Search for the cell housing the specified text and yield its [X, Y] center coordinate. 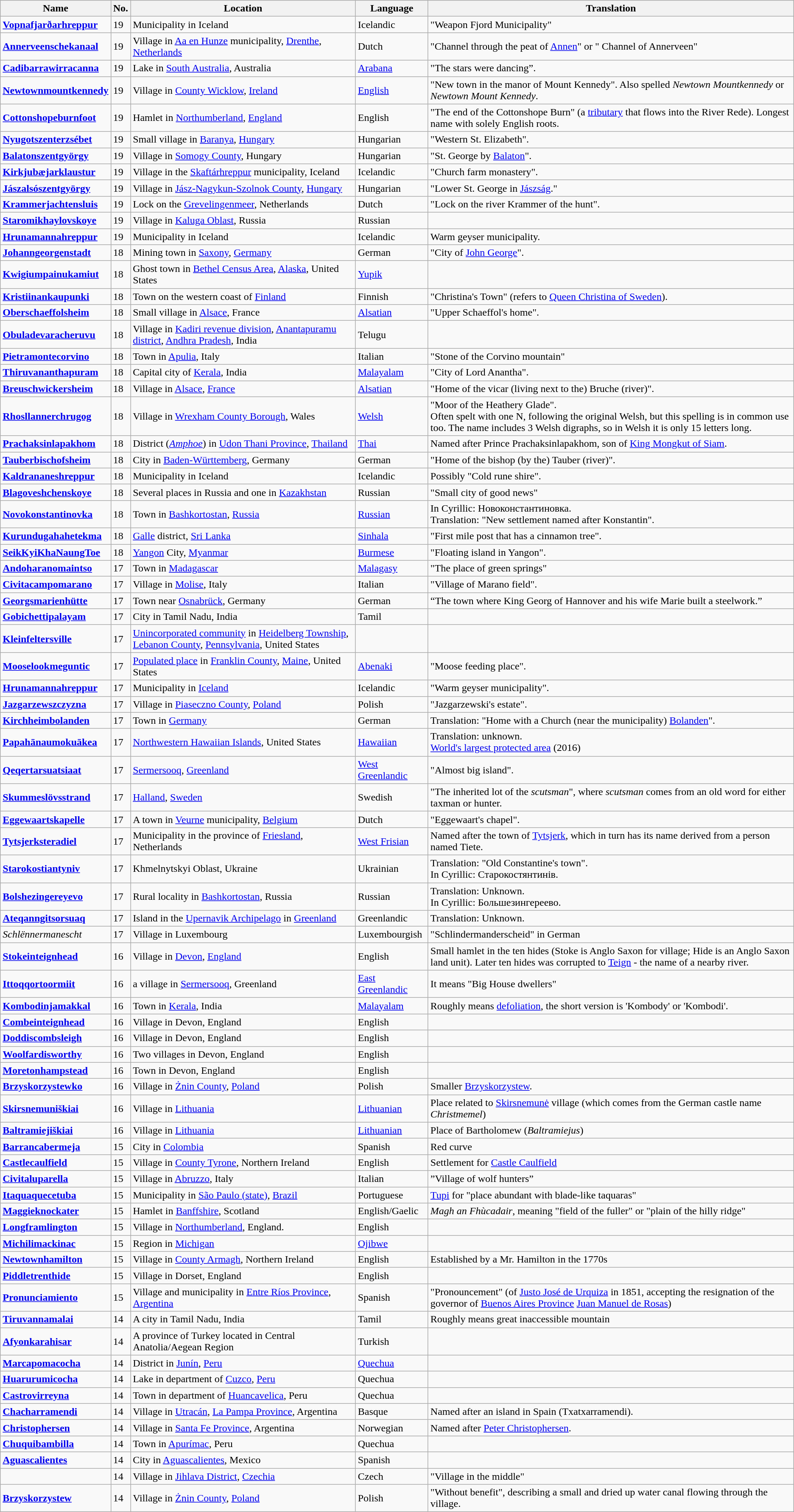
Nyugotszenterzsébet [56, 140]
"The end of the Cottonshope Burn" (a tributary that flows into the River Rede). Longest name with solely English roots. [611, 118]
Tauberbischofsheim [56, 460]
Mooselookmeguntic [56, 666]
"Home of the vicar (living next to the) Bruche (river)". [611, 389]
"Western St. Elizabeth". [611, 140]
Unincorporated community in Heidelberg Township, Lebanon County, Pennsylvania, United States [243, 639]
“The town where King Georg of Hannover and his wife Marie built a steelwork.” [611, 601]
"Upper Schaeffol's home". [611, 313]
English/Gaelic [392, 1211]
Town in Madagascar [243, 568]
Village in Somogy County, Hungary [243, 156]
Place related to Skirsnemunė village (which comes from the German castle name Christmemel) [611, 1108]
"Floating island in Yangon". [611, 552]
Balatonszentgyörgy [56, 156]
Lake in South Australia, Australia [243, 68]
Newtownmountkennedy [56, 90]
Khmelnytskyi Oblast, Ukraine [243, 869]
West Greenlandic [392, 770]
Vopnafjarðarhreppur [56, 25]
Blagoveshchenskoye [56, 492]
Thai [392, 444]
Woolfardisworthy [56, 1054]
Smaller Brzyskorzystew. [611, 1086]
Village in Dorset, England [243, 1276]
Town in Germany [243, 720]
Sermersooq, Greenland [243, 770]
Settlement for Castle Caulfield [611, 1162]
Village in the Skaftárhreppur municipality, Iceland [243, 172]
Sinhala [392, 536]
Schlënnermanescht [56, 935]
"Stone of the Corvino mountain" [611, 356]
District in Junín, Peru [243, 1363]
Brzyskorzystewko [56, 1086]
Barrancabermeja [56, 1146]
Turkish [392, 1341]
Kurundugahahetekma [56, 536]
"Lock on the river Krammer of the hunt". [611, 204]
Village in Luxembourg [243, 935]
Cadibarrawirracanna [56, 68]
Oberschaeffolsheim [56, 313]
Red curve [611, 1146]
Obuladevaracheruvu [56, 334]
Gobichettipalayam [56, 617]
Bolshezingereyevo [56, 896]
Established by a Mr. Hamilton in the 1770s [611, 1260]
Greenlandic [392, 918]
Named after an island in Spain (Txatxarramendi). [611, 1411]
Village in Kaluga Oblast, Russia [243, 220]
Translation: Unknown. [611, 918]
Tiruvannamalai [56, 1319]
Small village in Baranya, Hungary [243, 140]
”Village of wolf hunters” [611, 1179]
Kwigiumpainukamiut [56, 275]
Norwegian [392, 1428]
Location [243, 8]
Tytsjerksteradiel [56, 841]
Municipality in São Paulo (state), Brazil [243, 1195]
"Almost big island". [611, 770]
Town in Kerala, India [243, 1006]
"Pronouncement" (of Justo José de Urquiza in 1851, accepting the resignation of the governor of Buenos Aires Province Juan Manuel de Rosas) [611, 1297]
"Channel through the peat of Annen" or " Channel of Annerveen" [611, 47]
Thiruvananthapuram [56, 372]
A town in Veurne municipality, Belgium [243, 819]
Municipality in the province of Friesland, Netherlands [243, 841]
Language [392, 8]
Hamlet in Northumberland, England [243, 118]
Eggewaartskapelle [56, 819]
Roughly means defoliation, the short version is 'Kombody' or 'Kombodi'. [611, 1006]
Mining town in Saxony, Germany [243, 253]
Newtownhamilton [56, 1260]
Skirsnemuniškiai [56, 1108]
Named after the town of Tytsjerk, which in turn has its name derived from a person named Tiete. [611, 841]
"Church farm monastery". [611, 172]
Luxembourgish [392, 935]
Town in Bashkortostan, Russia [243, 514]
In Cyrillic: Новоконстантиновка.Translation: "New settlement named after Konstantin". [611, 514]
Town in Devon, England [243, 1070]
Halland, Sweden [243, 798]
Johanngeorgenstadt [56, 253]
Prachaksinlapakhom [56, 444]
Doddiscombsleigh [56, 1038]
Papahānaumokuākea [56, 742]
Aguascalientes [56, 1460]
"Moose feeding place". [611, 666]
Village in Abruzzo, Italy [243, 1179]
It means "Big House dwellers" [611, 984]
Town in Apulia, Italy [243, 356]
Itaquaquecetuba [56, 1195]
Chuquibambilla [56, 1444]
Swedish [392, 798]
Village in County Tyrone, Northern Ireland [243, 1162]
No. [120, 8]
"Village in the middle" [611, 1476]
Place of Bartholomew (Baltramiejus) [611, 1130]
Qeqertarsuatsiaat [56, 770]
Village in Santa Fe Province, Argentina [243, 1428]
Kirkjubæjarklaustur [56, 172]
Marcapomacocha [56, 1363]
"New town in the manor of Mount Kennedy". Also spelled Newtown Mountkennedy or Newtown Mount Kennedy. [611, 90]
Kirchheimbolanden [56, 720]
Huarurumicocha [56, 1379]
Yupik [392, 275]
Galle district, Sri Lanka [243, 536]
Rhosllannerchrugog [56, 416]
Kleinfeltersville [56, 639]
Village in Jihlava District, Czechia [243, 1476]
Georgsmarienhütte [56, 601]
Arabana [392, 68]
Hamlet in Banffshire, Scotland [243, 1211]
Ateqanngitsorsuaq [56, 918]
Kristiinankaupunki [56, 297]
A city in Tamil Nadu, India [243, 1319]
Burmese [392, 552]
Stokeinteignhead [56, 956]
City in Colombia [243, 1146]
Combeinteignhead [56, 1022]
"The place of green springs" [611, 568]
Civitaluparella [56, 1179]
Village in Kadiri revenue division, Anantapuramu district, Andhra Pradesh, India [243, 334]
"Warm geyser municipality". [611, 688]
"The stars were dancing”. [611, 68]
Tupi for "place abundant with blade-like taquaras" [611, 1195]
Ghost town in Bethel Census Area, Alaska, United States [243, 275]
"City of John George". [611, 253]
Town on the western coast of Finland [243, 297]
Portuguese [392, 1195]
Town near Osnabrück, Germany [243, 601]
West Frisian [392, 841]
Island in the Upernavik Archipelago in Greenland [243, 918]
Town in department of Huancavelica, Peru [243, 1395]
Lake in department of Cuzco, Peru [243, 1379]
Populated place in Franklin County, Maine, United States [243, 666]
"Schlindermanderscheid" in German [611, 935]
"Christina's Town" (refers to Queen Christina of Sweden). [611, 297]
Magh an Fhùcadair, meaning "field of the fuller" or "plain of the hilly ridge" [611, 1211]
Region in Michigan [243, 1243]
Finnish [392, 297]
Village in Aa en Hunze municipality, Drenthe, Netherlands [243, 47]
Translation [611, 8]
Village in Jász-Nagykun-Szolnok County, Hungary [243, 188]
Village in Wrexham County Borough, Wales [243, 416]
Roughly means great inaccessible mountain [611, 1319]
"Without benefit", describing a small and dried up water canal flowing through the village. [611, 1498]
Starokostiantyniv [56, 869]
Malagasy [392, 568]
Translation: unknown.World's largest protected area (2016) [611, 742]
Abenaki [392, 666]
"Jazgarzewski's estate". [611, 704]
Named after Prince Prachaksinlapakhom, son of King Mongkut of Siam. [611, 444]
A province of Turkey located in Central Anatolia/Aegean Region [243, 1341]
Jazgarzewszczyzna [56, 704]
Village in Northumberland, England. [243, 1227]
Ukrainian [392, 869]
Czech [392, 1476]
Novokonstantinovka [56, 514]
Translation: "Home with a Church (near the municipality) Bolanden". [611, 720]
Annerveenschekanaal [56, 47]
East Greenlandic [392, 984]
"Weapon Fjord Municipality" [611, 25]
Translation: Unknown.In Cyrillic: Большезингереево. [611, 896]
a village in Sermersooq, Greenland [243, 984]
Civitacampomarano [56, 585]
"Lower St. George in Jászság." [611, 188]
Village in County Armagh, Northern Ireland [243, 1260]
Several places in Russia and one in Kazakhstan [243, 492]
Ojibwe [392, 1243]
"The inherited lot of the scutsman", where scutsman comes from an old word for either taxman or hunter. [611, 798]
Basque [392, 1411]
Krammerjachtensluis [56, 204]
Castrovirreyna [56, 1395]
Lock on the Grevelingenmeer, Netherlands [243, 204]
District (Amphoe) in Udon Thani Province, Thailand [243, 444]
Capital city of Kerala, India [243, 372]
"St. George by Balaton". [611, 156]
Village in County Wicklow, Ireland [243, 90]
Village in Molise, Italy [243, 585]
Piddletrenthide [56, 1276]
Welsh [392, 416]
Name [56, 8]
City in Baden-Württemberg, Germany [243, 460]
Village in Alsace, France [243, 389]
Town in Apurímac, Peru [243, 1444]
Michilimackinac [56, 1243]
"Small city of good news" [611, 492]
City in Tamil Nadu, India [243, 617]
Chacharramendi [56, 1411]
"First mile post that has a cinnamon tree". [611, 536]
Telugu [392, 334]
Pietramontecorvino [56, 356]
Afyonkarahisar [56, 1341]
Kaldrananeshreppur [56, 476]
Two villages in Devon, England [243, 1054]
Rural locality in Bashkortostan, Russia [243, 896]
Possibly "Cold rune shire". [611, 476]
Christophersen [56, 1428]
Moretonhampstead [56, 1070]
"Home of the bishop (by the) Tauber (river)". [611, 460]
Cottonshopeburnfoot [56, 118]
Baltramiejiškiai [56, 1130]
Northwestern Hawaiian Islands, United States [243, 742]
SeikKyiKhaNaungToe [56, 552]
Longframlington [56, 1227]
Village and municipality in Entre Ríos Province, Argentina [243, 1297]
Brzyskorzystew [56, 1498]
"Village of Marano field". [611, 585]
Translation: "Old Constantine's town".In Cyrillic: Старокостянтинів. [611, 869]
Pronunciamiento [56, 1297]
Jászalsószentgyörgy [56, 188]
Village in Piaseczno County, Poland [243, 704]
"City of Lord Anantha". [611, 372]
Ittoqqortoormiit [56, 984]
City in Aguascalientes, Mexico [243, 1460]
Castlecaulfield [56, 1162]
Breuschwickersheim [56, 389]
Staromikhaylovskoye [56, 220]
Kombodinjamakkal [56, 1006]
Yangon City, Myanmar [243, 552]
"Eggewaart's chapel". [611, 819]
Andoharanomaintso [56, 568]
Warm geyser municipality. [611, 236]
Skummeslövsstrand [56, 798]
Hawaiian [392, 742]
Maggieknockater [56, 1211]
Named after Peter Christophersen. [611, 1428]
Village in Utracán, La Pampa Province, Argentina [243, 1411]
Small village in Alsace, France [243, 313]
